Detect which cell encompasses the target text, then output its (X, Y) center coordinate. 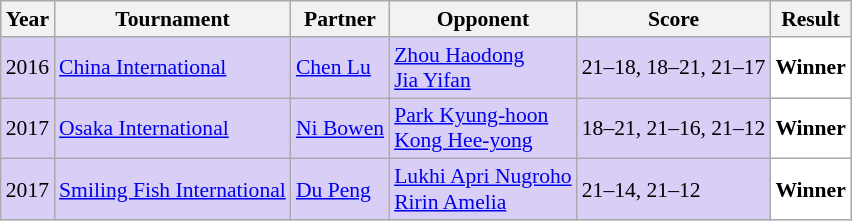
21–14, 21–12 (674, 190)
Year (28, 19)
Result (810, 19)
18–21, 21–16, 21–12 (674, 128)
Smiling Fish International (172, 190)
2016 (28, 68)
Partner (340, 19)
Park Kyung-hoon Kong Hee-yong (483, 128)
Tournament (172, 19)
Osaka International (172, 128)
Ni Bowen (340, 128)
Zhou Haodong Jia Yifan (483, 68)
China International (172, 68)
Du Peng (340, 190)
21–18, 18–21, 21–17 (674, 68)
Opponent (483, 19)
Chen Lu (340, 68)
Lukhi Apri Nugroho Ririn Amelia (483, 190)
Score (674, 19)
